Capture the cell that displays the provided text and extract its (x, y) central coordinate. 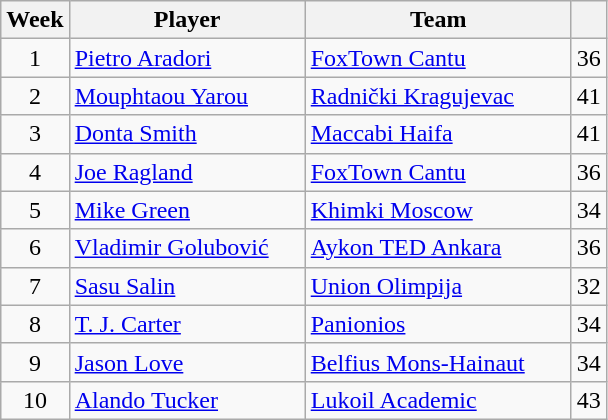
Sasu Salin (187, 286)
1 (35, 58)
2 (35, 96)
Belfius Mons-Hainaut (438, 362)
5 (35, 210)
10 (35, 400)
Union Olimpija (438, 286)
Panionios (438, 324)
7 (35, 286)
T. J. Carter (187, 324)
Week (35, 20)
Mike Green (187, 210)
Alando Tucker (187, 400)
Team (438, 20)
4 (35, 172)
Joe Ragland (187, 172)
8 (35, 324)
Maccabi Haifa (438, 134)
Player (187, 20)
Lukoil Academic (438, 400)
Mouphtaou Yarou (187, 96)
Vladimir Golubović (187, 248)
Donta Smith (187, 134)
6 (35, 248)
Aykon TED Ankara (438, 248)
43 (588, 400)
Pietro Aradori (187, 58)
Khimki Moscow (438, 210)
3 (35, 134)
Jason Love (187, 362)
Radnički Kragujevac (438, 96)
32 (588, 286)
9 (35, 362)
